From the cell containing the given text, extract its center point as (X, Y) coordinate. 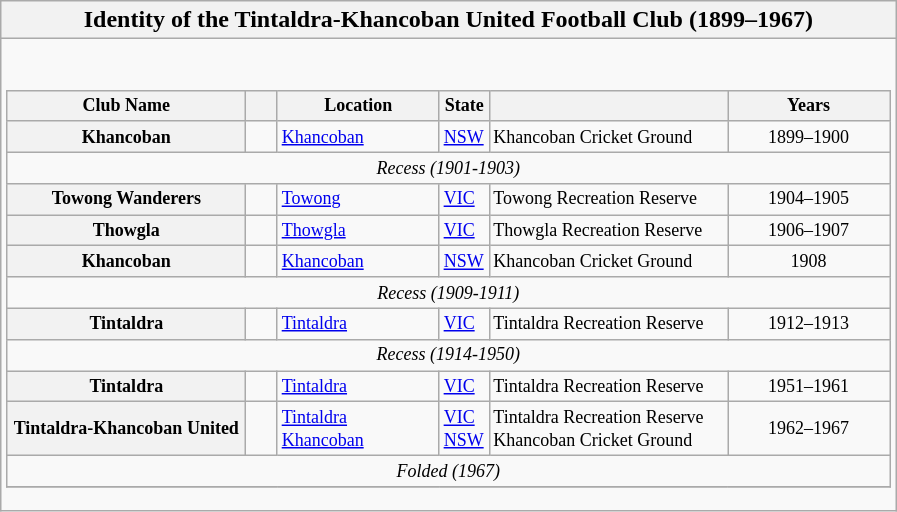
Recess (1914-1950) (448, 354)
Identity of the Tintaldra-Khancoban United Football Club (1899–1967) (448, 20)
1899–1900 (809, 136)
Tintaldra Recreation ReserveKhancoban Cricket Ground (608, 429)
Thowgla Recreation Reserve (608, 230)
State (464, 106)
1912–1913 (809, 324)
Towong (358, 200)
Folded (1967) (448, 470)
Towong Recreation Reserve (608, 200)
Tintaldra-Khancoban United (126, 429)
Recess (1901-1903) (448, 168)
Location (358, 106)
1904–1905 (809, 200)
Recess (1909-1911) (448, 292)
Towong Wanderers (126, 200)
Club Name (126, 106)
1951–1961 (809, 386)
VICNSW (464, 429)
1962–1967 (809, 429)
1906–1907 (809, 230)
TintaldraKhancoban (358, 429)
1908 (809, 262)
Years (809, 106)
